Find where the given text appears and provide that cell's center as (X, Y) coordinate. 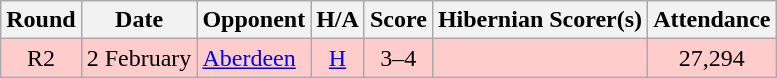
Hibernian Scorer(s) (540, 20)
Round (41, 20)
3–4 (398, 58)
Attendance (712, 20)
Score (398, 20)
Date (139, 20)
27,294 (712, 58)
Opponent (254, 20)
Aberdeen (254, 58)
H/A (338, 20)
R2 (41, 58)
H (338, 58)
2 February (139, 58)
